Scan for the cell matching the given text and deliver its (X, Y) coordinate at center. 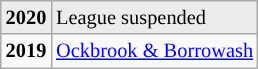
2019 (26, 51)
2020 (26, 17)
League suspended (154, 17)
Ockbrook & Borrowash (154, 51)
